Capture the cell that displays the provided text and extract its (X, Y) central coordinate. 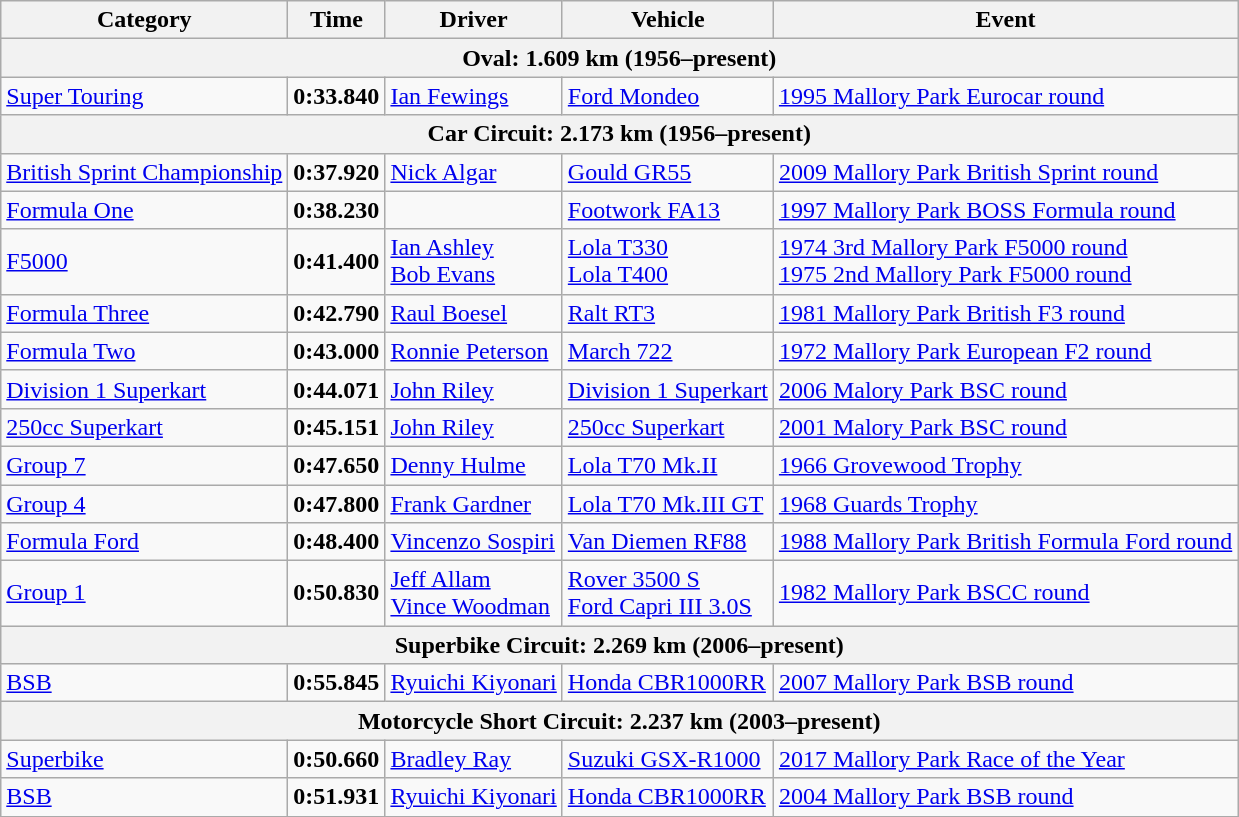
Ronnie Peterson (474, 351)
Group 7 (144, 465)
1988 Mallory Park British Formula Ford round (1005, 542)
0:44.071 (336, 389)
Ralt RT3 (668, 313)
0:42.790 (336, 313)
Lola T70 Mk.II (668, 465)
1968 Guards Trophy (1005, 503)
Van Diemen RF88 (668, 542)
Ian AshleyBob Evans (474, 262)
Motorcycle Short Circuit: 2.237 km (2003–present) (620, 721)
0:47.650 (336, 465)
1997 Mallory Park BOSS Formula round (1005, 210)
F5000 (144, 262)
Driver (474, 20)
0:45.151 (336, 427)
Gould GR55 (668, 172)
Category (144, 20)
Nick Algar (474, 172)
2006 Malory Park BSC round (1005, 389)
Car Circuit: 2.173 km (1956–present) (620, 134)
British Sprint Championship (144, 172)
2001 Malory Park BSC round (1005, 427)
1974 3rd Mallory Park F5000 round1975 2nd Mallory Park F5000 round (1005, 262)
Ian Fewings (474, 96)
0:55.845 (336, 683)
Jeff AllamVince Woodman (474, 594)
0:41.400 (336, 262)
2004 Mallory Park BSB round (1005, 797)
Vincenzo Sospiri (474, 542)
Super Touring (144, 96)
1995 Mallory Park Eurocar round (1005, 96)
0:33.840 (336, 96)
Event (1005, 20)
2017 Mallory Park Race of the Year (1005, 759)
Superbike Circuit: 2.269 km (2006–present) (620, 645)
Footwork FA13 (668, 210)
0:50.660 (336, 759)
Time (336, 20)
Oval: 1.609 km (1956–present) (620, 58)
Rover 3500 SFord Capri III 3.0S (668, 594)
0:51.931 (336, 797)
1972 Mallory Park European F2 round (1005, 351)
0:43.000 (336, 351)
1966 Grovewood Trophy (1005, 465)
1981 Mallory Park British F3 round (1005, 313)
Formula Three (144, 313)
Ford Mondeo (668, 96)
0:48.400 (336, 542)
0:50.830 (336, 594)
March 722 (668, 351)
2009 Mallory Park British Sprint round (1005, 172)
Group 4 (144, 503)
2007 Mallory Park BSB round (1005, 683)
Vehicle (668, 20)
Frank Gardner (474, 503)
Lola T70 Mk.III GT (668, 503)
Formula Two (144, 351)
0:47.800 (336, 503)
0:38.230 (336, 210)
Lola T330Lola T400 (668, 262)
Formula One (144, 210)
Superbike (144, 759)
0:37.920 (336, 172)
Group 1 (144, 594)
Raul Boesel (474, 313)
Bradley Ray (474, 759)
1982 Mallory Park BSCC round (1005, 594)
Suzuki GSX-R1000 (668, 759)
Formula Ford (144, 542)
Denny Hulme (474, 465)
